Find where the given text appears and provide that cell's center as [x, y] coordinate. 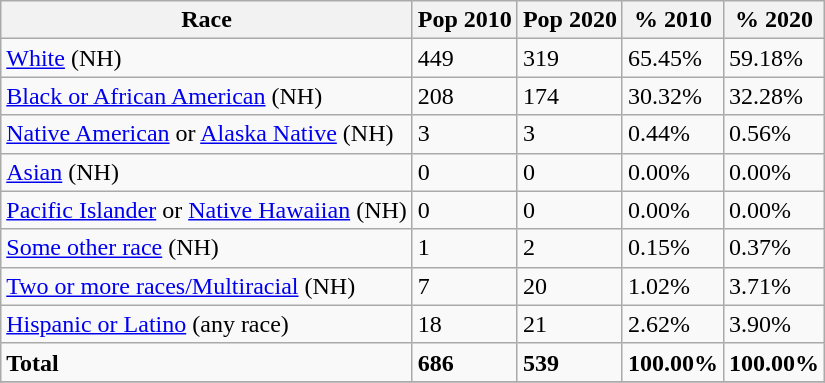
1 [464, 248]
Pop 2010 [464, 20]
59.18% [774, 58]
Hispanic or Latino (any race) [207, 324]
% 2020 [774, 20]
1.02% [672, 286]
2.62% [672, 324]
Two or more races/Multiracial (NH) [207, 286]
32.28% [774, 96]
Asian (NH) [207, 172]
0.56% [774, 134]
208 [464, 96]
Some other race (NH) [207, 248]
Total [207, 362]
2 [570, 248]
21 [570, 324]
30.32% [672, 96]
65.45% [672, 58]
449 [464, 58]
0.37% [774, 248]
3.90% [774, 324]
White (NH) [207, 58]
3.71% [774, 286]
Black or African American (NH) [207, 96]
20 [570, 286]
174 [570, 96]
7 [464, 286]
% 2010 [672, 20]
319 [570, 58]
Race [207, 20]
Native American or Alaska Native (NH) [207, 134]
686 [464, 362]
Pacific Islander or Native Hawaiian (NH) [207, 210]
0.15% [672, 248]
539 [570, 362]
18 [464, 324]
Pop 2020 [570, 20]
0.44% [672, 134]
